For the text-containing cell, return its midpoint in [x, y] coordinate format. 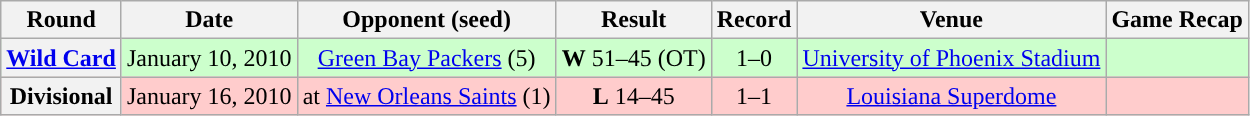
January 16, 2010 [209, 96]
University of Phoenix Stadium [952, 58]
Louisiana Superdome [952, 96]
at New Orleans Saints (1) [426, 96]
Wild Card [62, 58]
L 14–45 [634, 96]
Opponent (seed) [426, 20]
Game Recap [1177, 20]
1–1 [754, 96]
Divisional [62, 96]
Result [634, 20]
Green Bay Packers (5) [426, 58]
January 10, 2010 [209, 58]
Round [62, 20]
Record [754, 20]
1–0 [754, 58]
Venue [952, 20]
W 51–45 (OT) [634, 58]
Date [209, 20]
